Return [x, y] of the center of cell containing provided text 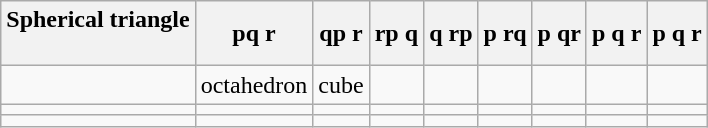
p rq [505, 34]
Spherical triangle [98, 34]
p qr [559, 34]
qp r [341, 34]
cube [341, 85]
q rp [451, 34]
rp q [396, 34]
octahedron [254, 85]
pq r [254, 34]
